For the text-containing cell, return its midpoint in [X, Y] coordinate format. 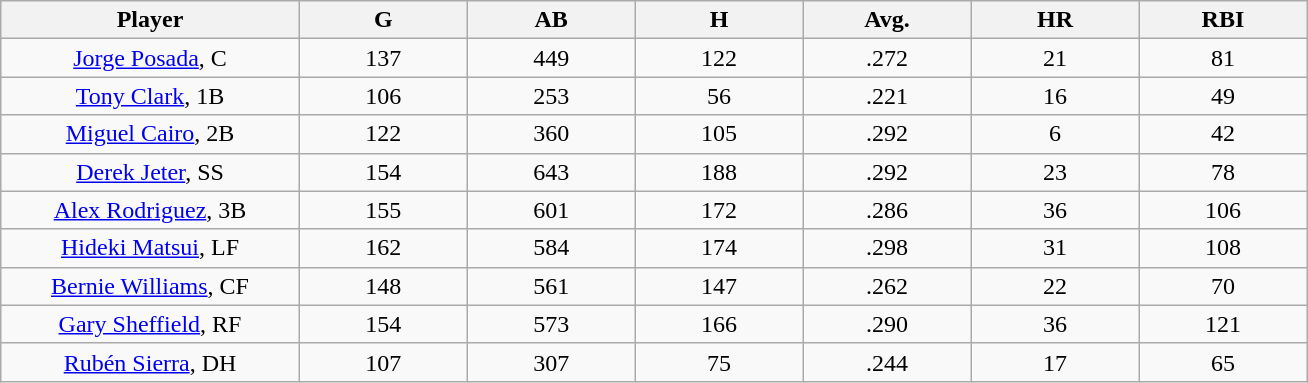
G [383, 20]
Bernie Williams, CF [150, 286]
174 [719, 248]
16 [1055, 96]
Jorge Posada, C [150, 58]
Rubén Sierra, DH [150, 362]
.272 [887, 58]
21 [1055, 58]
121 [1223, 324]
307 [551, 362]
162 [383, 248]
RBI [1223, 20]
107 [383, 362]
573 [551, 324]
81 [1223, 58]
137 [383, 58]
155 [383, 210]
AB [551, 20]
22 [1055, 286]
.262 [887, 286]
75 [719, 362]
6 [1055, 134]
HR [1055, 20]
Tony Clark, 1B [150, 96]
Hideki Matsui, LF [150, 248]
584 [551, 248]
H [719, 20]
601 [551, 210]
42 [1223, 134]
31 [1055, 248]
.290 [887, 324]
449 [551, 58]
360 [551, 134]
108 [1223, 248]
166 [719, 324]
643 [551, 172]
Miguel Cairo, 2B [150, 134]
105 [719, 134]
.244 [887, 362]
Player [150, 20]
70 [1223, 286]
49 [1223, 96]
Alex Rodriguez, 3B [150, 210]
188 [719, 172]
23 [1055, 172]
Avg. [887, 20]
78 [1223, 172]
65 [1223, 362]
Gary Sheffield, RF [150, 324]
17 [1055, 362]
56 [719, 96]
148 [383, 286]
.286 [887, 210]
.298 [887, 248]
253 [551, 96]
561 [551, 286]
172 [719, 210]
147 [719, 286]
Derek Jeter, SS [150, 172]
.221 [887, 96]
